Capture the cell that displays the provided text and extract its (x, y) central coordinate. 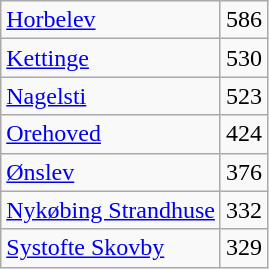
Nykøbing Strandhuse (111, 210)
Systofte Skovby (111, 248)
376 (244, 172)
Kettinge (111, 58)
332 (244, 210)
530 (244, 58)
Horbelev (111, 20)
523 (244, 96)
Nagelsti (111, 96)
586 (244, 20)
Orehoved (111, 134)
329 (244, 248)
424 (244, 134)
Ønslev (111, 172)
